Scan for the cell matching the given text and deliver its (x, y) coordinate at center. 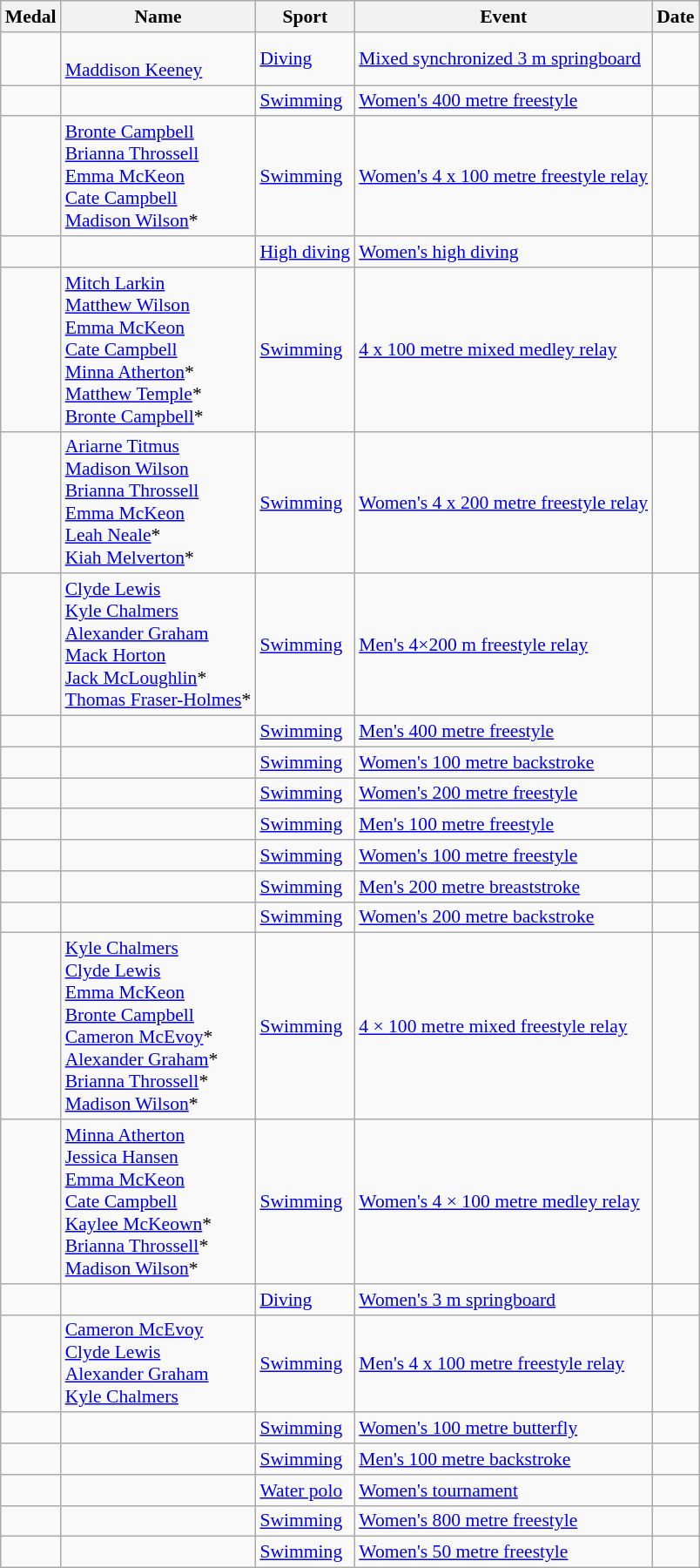
Women's tournament (503, 1490)
Mixed synchronized 3 m springboard (503, 59)
Women's 4 x 100 metre freestyle relay (503, 177)
Kyle ChalmersClyde LewisEmma McKeonBronte CampbellCameron McEvoy*Alexander Graham*Brianna Throssell*Madison Wilson* (158, 1026)
Name (158, 17)
Women's 50 metre freestyle (503, 1552)
Medal (31, 17)
Bronte CampbellBrianna ThrossellEmma McKeonCate CampbellMadison Wilson* (158, 177)
Men's 4 x 100 metre freestyle relay (503, 1363)
Maddison Keeney (158, 59)
Women's 100 metre backstroke (503, 762)
Ariarne TitmusMadison WilsonBrianna ThrossellEmma McKeonLeah Neale*Kiah Melverton* (158, 502)
Minna AthertonJessica HansenEmma McKeonCate CampbellKaylee McKeown*Brianna Throssell*Madison Wilson* (158, 1202)
Women's 4 × 100 metre medley relay (503, 1202)
Sport (305, 17)
High diving (305, 252)
Date (676, 17)
Men's 400 metre freestyle (503, 732)
4 × 100 metre mixed freestyle relay (503, 1026)
Water polo (305, 1490)
Women's high diving (503, 252)
Women's 800 metre freestyle (503, 1521)
Women's 400 metre freestyle (503, 101)
Men's 100 metre freestyle (503, 825)
Men's 200 metre breaststroke (503, 887)
Mitch LarkinMatthew WilsonEmma McKeonCate CampbellMinna Atherton*Matthew Temple*Bronte Campbell* (158, 350)
Men's 4×200 m freestyle relay (503, 645)
Cameron McEvoyClyde LewisAlexander GrahamKyle Chalmers (158, 1363)
Women's 100 metre freestyle (503, 855)
Event (503, 17)
Women's 200 metre backstroke (503, 917)
Clyde LewisKyle ChalmersAlexander GrahamMack HortonJack McLoughlin*Thomas Fraser-Holmes* (158, 645)
Women's 3 m springboard (503, 1300)
Women's 200 metre freestyle (503, 794)
4 x 100 metre mixed medley relay (503, 350)
Women's 100 metre butterfly (503, 1429)
Men's 100 metre backstroke (503, 1459)
Women's 4 x 200 metre freestyle relay (503, 502)
